Search for the cell housing the specified text and yield its [X, Y] center coordinate. 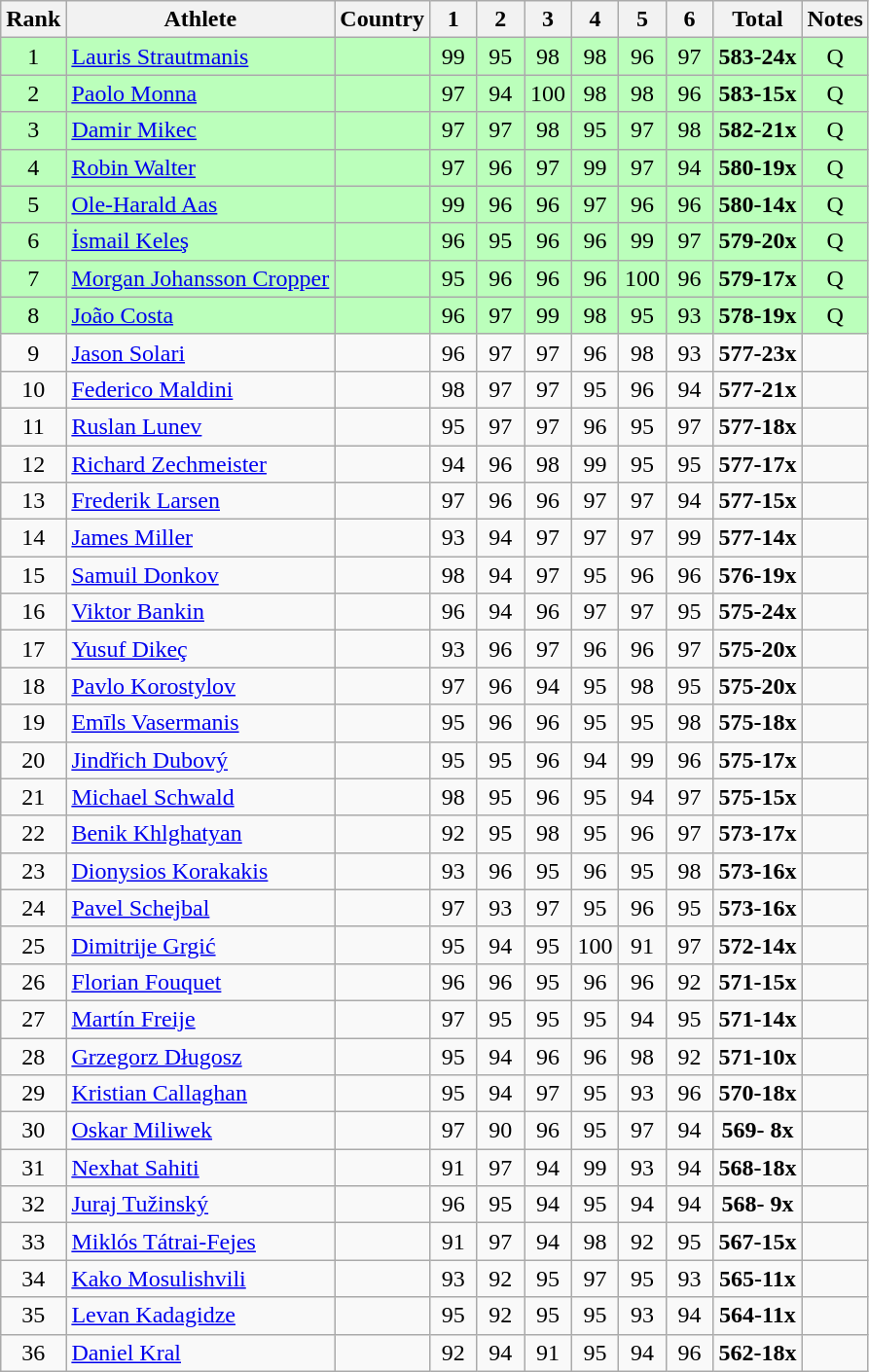
577-14x [757, 538]
34 [33, 1279]
14 [33, 538]
15 [33, 575]
Benik Khlghatyan [200, 834]
577-21x [757, 389]
571-10x [757, 1056]
Ole-Harald Aas [200, 204]
29 [33, 1094]
580-14x [757, 204]
569- 8x [757, 1131]
João Costa [200, 315]
568- 9x [757, 1205]
Yusuf Dikeç [200, 649]
572-14x [757, 945]
570-18x [757, 1094]
582-21x [757, 130]
577-18x [757, 426]
12 [33, 464]
580-19x [757, 167]
20 [33, 760]
11 [33, 426]
571-15x [757, 982]
Miklós Tátrai-Fejes [200, 1242]
Kristian Callaghan [200, 1094]
22 [33, 834]
10 [33, 389]
32 [33, 1205]
575-18x [757, 723]
James Miller [200, 538]
567-15x [757, 1242]
Rank [33, 19]
Total [757, 19]
Country [382, 19]
579-17x [757, 278]
16 [33, 612]
Samuil Donkov [200, 575]
23 [33, 871]
Viktor Bankin [200, 612]
Federico Maldini [200, 389]
17 [33, 649]
564-11x [757, 1316]
583-15x [757, 93]
Emīls Vasermanis [200, 723]
Martín Freije [200, 1019]
575-24x [757, 612]
90 [500, 1131]
565-11x [757, 1279]
30 [33, 1131]
575-15x [757, 797]
24 [33, 908]
Ruslan Lunev [200, 426]
562-18x [757, 1353]
Paolo Monna [200, 93]
579-20x [757, 241]
Pavel Schejbal [200, 908]
577-23x [757, 352]
577-15x [757, 501]
Grzegorz Długosz [200, 1056]
19 [33, 723]
Morgan Johansson Cropper [200, 278]
Florian Fouquet [200, 982]
Dimitrije Grgić [200, 945]
Jason Solari [200, 352]
Michael Schwald [200, 797]
Frederik Larsen [200, 501]
577-17x [757, 464]
İsmail Keleş [200, 241]
9 [33, 352]
28 [33, 1056]
Notes [835, 19]
18 [33, 686]
33 [33, 1242]
Juraj Tužinský [200, 1205]
Lauris Strautmanis [200, 56]
Kako Mosulishvili [200, 1279]
8 [33, 315]
Oskar Miliwek [200, 1131]
21 [33, 797]
31 [33, 1168]
13 [33, 501]
36 [33, 1353]
573-17x [757, 834]
575-17x [757, 760]
25 [33, 945]
578-19x [757, 315]
Dionysios Korakakis [200, 871]
35 [33, 1316]
Damir Mikec [200, 130]
Nexhat Sahiti [200, 1168]
Pavlo Korostylov [200, 686]
Levan Kadagidze [200, 1316]
27 [33, 1019]
Jindřich Dubový [200, 760]
568-18x [757, 1168]
Athlete [200, 19]
576-19x [757, 575]
7 [33, 278]
Daniel Kral [200, 1353]
583-24x [757, 56]
571-14x [757, 1019]
Robin Walter [200, 167]
26 [33, 982]
Richard Zechmeister [200, 464]
